Detect which cell encompasses the target text, then output its [x, y] center coordinate. 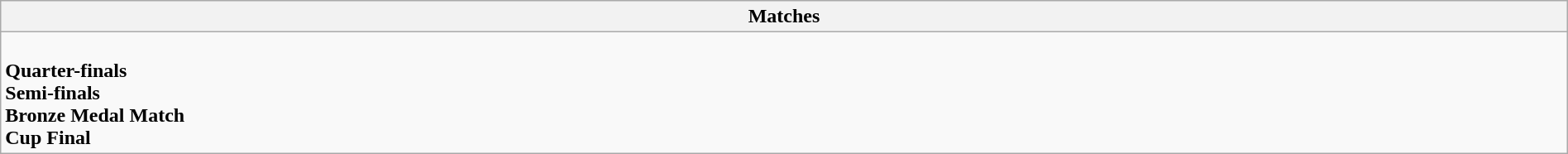
Matches [784, 17]
Quarter-finals Semi-finals Bronze Medal Match Cup Final [784, 93]
